Determine the [X, Y] coordinate at the center of the cell enclosing the given text.  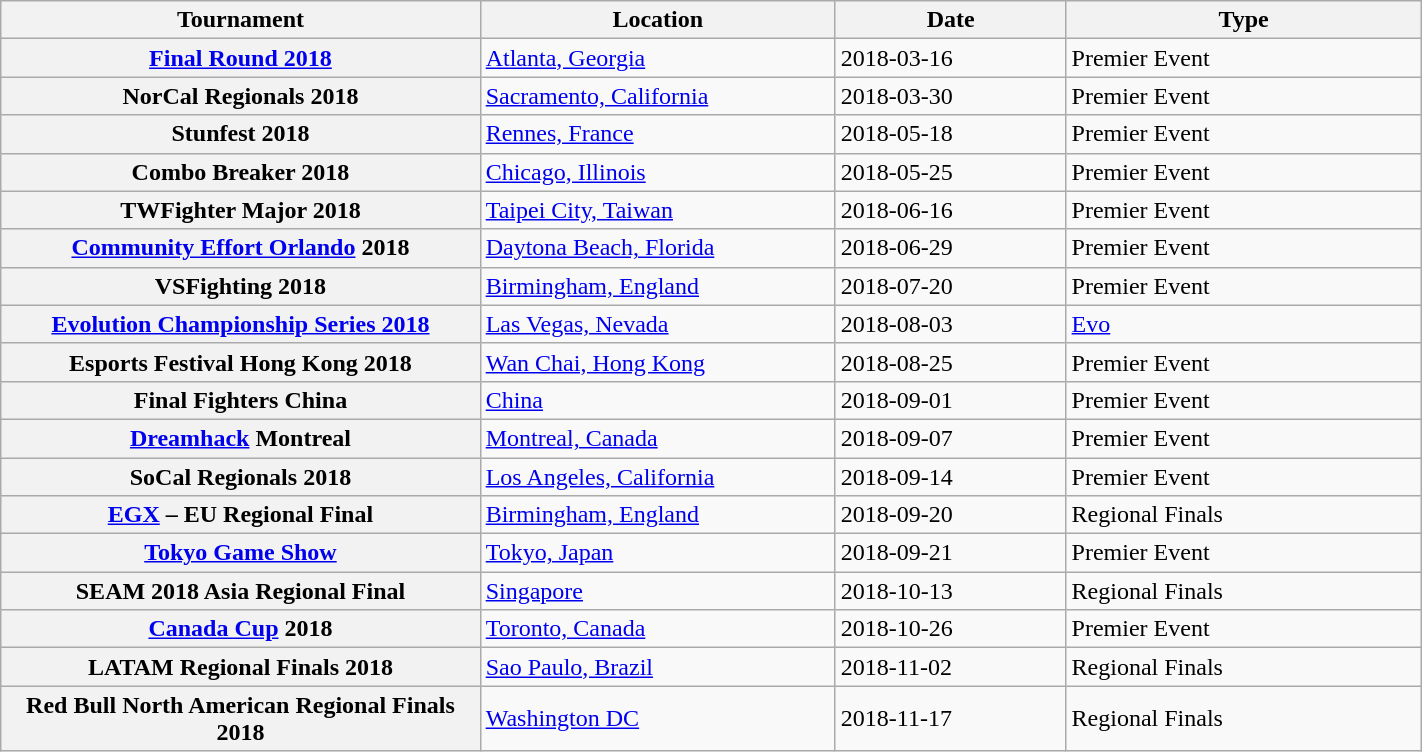
VSFighting 2018 [240, 286]
EGX – EU Regional Final [240, 515]
Esports Festival Hong Kong 2018 [240, 362]
Canada Cup 2018 [240, 629]
Tokyo, Japan [658, 553]
Date [950, 20]
Montreal, Canada [658, 438]
Evo [1244, 324]
2018-09-01 [950, 400]
2018-08-03 [950, 324]
Daytona Beach, Florida [658, 248]
2018-10-13 [950, 591]
SoCal Regionals 2018 [240, 477]
Chicago, Illinois [658, 172]
Combo Breaker 2018 [240, 172]
Stunfest 2018 [240, 134]
2018-08-25 [950, 362]
2018-03-30 [950, 96]
TWFighter Major 2018 [240, 210]
Los Angeles, California [658, 477]
Community Effort Orlando 2018 [240, 248]
2018-06-16 [950, 210]
Type [1244, 20]
Sao Paulo, Brazil [658, 667]
2018-06-29 [950, 248]
Taipei City, Taiwan [658, 210]
2018-09-14 [950, 477]
LATAM Regional Finals 2018 [240, 667]
2018-05-25 [950, 172]
Sacramento, California [658, 96]
Singapore [658, 591]
2018-07-20 [950, 286]
2018-09-20 [950, 515]
2018-11-02 [950, 667]
NorCal Regionals 2018 [240, 96]
Atlanta, Georgia [658, 58]
Wan Chai, Hong Kong [658, 362]
Toronto, Canada [658, 629]
China [658, 400]
Final Fighters China [240, 400]
2018-10-26 [950, 629]
Las Vegas, Nevada [658, 324]
Dreamhack Montreal [240, 438]
Tournament [240, 20]
Tokyo Game Show [240, 553]
Washington DC [658, 718]
2018-09-07 [950, 438]
2018-09-21 [950, 553]
2018-03-16 [950, 58]
2018-11-17 [950, 718]
Red Bull North American Regional Finals 2018 [240, 718]
Evolution Championship Series 2018 [240, 324]
SEAM 2018 Asia Regional Final [240, 591]
Location [658, 20]
Final Round 2018 [240, 58]
2018-05-18 [950, 134]
Rennes, France [658, 134]
